Pinpoint the cell where the given text exists, returning its [x, y] midpoint coordinate. 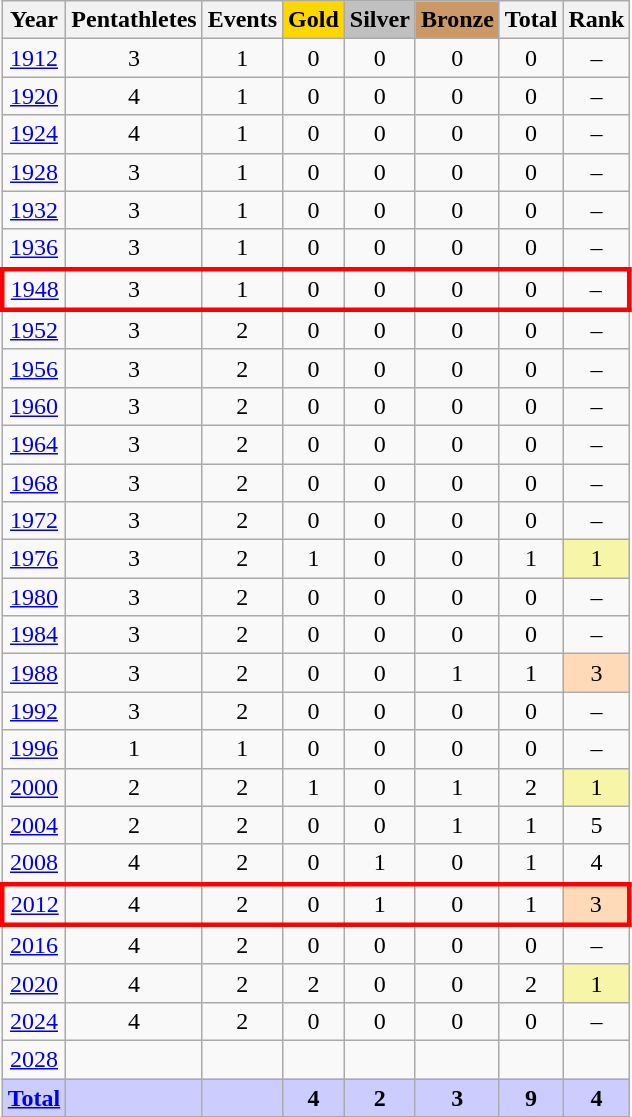
1980 [34, 597]
Pentathletes [134, 20]
Rank [596, 20]
2008 [34, 864]
1924 [34, 134]
2020 [34, 983]
1984 [34, 635]
1928 [34, 172]
2000 [34, 787]
5 [596, 825]
1976 [34, 559]
1920 [34, 96]
1996 [34, 749]
1936 [34, 249]
1952 [34, 330]
2024 [34, 1021]
2016 [34, 945]
Gold [314, 20]
1972 [34, 521]
2012 [34, 904]
2028 [34, 1059]
1960 [34, 406]
Events [242, 20]
2004 [34, 825]
1956 [34, 368]
Year [34, 20]
1964 [34, 444]
9 [531, 1097]
1912 [34, 58]
1968 [34, 483]
Silver [380, 20]
1992 [34, 711]
1932 [34, 210]
1988 [34, 673]
1948 [34, 290]
Bronze [457, 20]
